Find where the given text appears and provide that cell's center as (X, Y) coordinate. 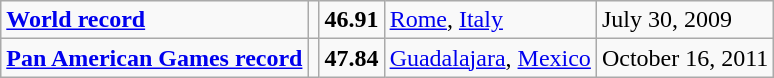
October 16, 2011 (684, 58)
Pan American Games record (154, 58)
Guadalajara, Mexico (490, 58)
July 30, 2009 (684, 20)
World record (154, 20)
47.84 (352, 58)
Rome, Italy (490, 20)
46.91 (352, 20)
